Output the (X, Y) coordinate of the center of the cell containing the given text.  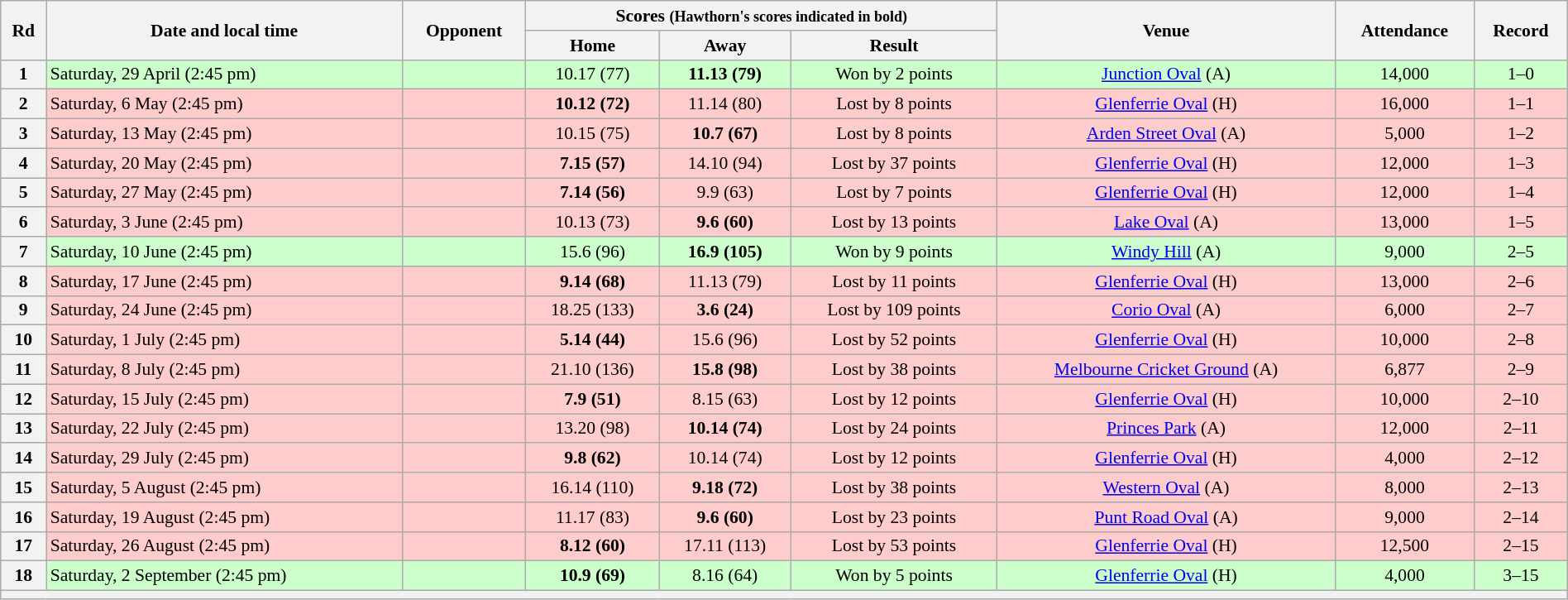
Princes Park (A) (1166, 429)
15 (23, 487)
2 (23, 104)
Saturday, 1 July (2:45 pm) (225, 340)
Result (894, 46)
Saturday, 6 May (2:45 pm) (225, 104)
21.10 (136) (592, 370)
8.15 (63) (724, 399)
2–13 (1522, 487)
Away (724, 46)
2–8 (1522, 340)
11 (23, 370)
10.15 (75) (592, 134)
15.8 (98) (724, 370)
Saturday, 26 August (2:45 pm) (225, 546)
5.14 (44) (592, 340)
7.14 (56) (592, 193)
2–14 (1522, 517)
17.11 (113) (724, 546)
10.7 (67) (724, 134)
2–6 (1522, 281)
10.13 (73) (592, 223)
Lost by 7 points (894, 193)
11.14 (80) (724, 104)
2–10 (1522, 399)
Won by 5 points (894, 576)
Lost by 11 points (894, 281)
Saturday, 3 June (2:45 pm) (225, 223)
Saturday, 27 May (2:45 pm) (225, 193)
10.12 (72) (592, 104)
9 (23, 310)
16 (23, 517)
1–5 (1522, 223)
Saturday, 13 May (2:45 pm) (225, 134)
13.20 (98) (592, 429)
16.9 (105) (724, 252)
1 (23, 74)
14.10 (94) (724, 163)
Date and local time (225, 30)
5,000 (1404, 134)
Corio Oval (A) (1166, 310)
6,000 (1404, 310)
7.9 (51) (592, 399)
16.14 (110) (592, 487)
1–4 (1522, 193)
1–2 (1522, 134)
Lost by 53 points (894, 546)
Saturday, 2 September (2:45 pm) (225, 576)
Venue (1166, 30)
12 (23, 399)
Won by 9 points (894, 252)
Melbourne Cricket Ground (A) (1166, 370)
Won by 2 points (894, 74)
Arden Street Oval (A) (1166, 134)
9.9 (63) (724, 193)
9.8 (62) (592, 458)
18.25 (133) (592, 310)
2–15 (1522, 546)
Saturday, 22 July (2:45 pm) (225, 429)
Lost by 13 points (894, 223)
7 (23, 252)
Saturday, 8 July (2:45 pm) (225, 370)
6,877 (1404, 370)
2–5 (1522, 252)
10.9 (69) (592, 576)
Lost by 109 points (894, 310)
Lake Oval (A) (1166, 223)
Saturday, 15 July (2:45 pm) (225, 399)
17 (23, 546)
Scores (Hawthorn's scores indicated in bold) (762, 16)
Saturday, 20 May (2:45 pm) (225, 163)
3–15 (1522, 576)
7.15 (57) (592, 163)
8.12 (60) (592, 546)
Western Oval (A) (1166, 487)
1–1 (1522, 104)
2–7 (1522, 310)
Rd (23, 30)
18 (23, 576)
Record (1522, 30)
Opponent (463, 30)
Attendance (1404, 30)
Saturday, 10 June (2:45 pm) (225, 252)
9.18 (72) (724, 487)
3 (23, 134)
Saturday, 29 July (2:45 pm) (225, 458)
8,000 (1404, 487)
Junction Oval (A) (1166, 74)
2–11 (1522, 429)
2–12 (1522, 458)
Windy Hill (A) (1166, 252)
1–3 (1522, 163)
9.14 (68) (592, 281)
12,500 (1404, 546)
Saturday, 17 June (2:45 pm) (225, 281)
4 (23, 163)
14 (23, 458)
8.16 (64) (724, 576)
Lost by 37 points (894, 163)
Lost by 24 points (894, 429)
Punt Road Oval (A) (1166, 517)
11.17 (83) (592, 517)
3.6 (24) (724, 310)
6 (23, 223)
1–0 (1522, 74)
5 (23, 193)
16,000 (1404, 104)
10.17 (77) (592, 74)
Saturday, 24 June (2:45 pm) (225, 310)
Saturday, 19 August (2:45 pm) (225, 517)
Lost by 52 points (894, 340)
Lost by 23 points (894, 517)
Saturday, 5 August (2:45 pm) (225, 487)
13 (23, 429)
Home (592, 46)
Saturday, 29 April (2:45 pm) (225, 74)
8 (23, 281)
14,000 (1404, 74)
10 (23, 340)
2–9 (1522, 370)
